For the text-containing cell, return its midpoint in [X, Y] coordinate format. 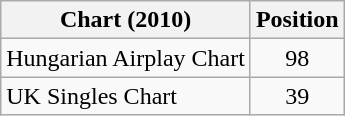
Hungarian Airplay Chart [126, 58]
98 [297, 58]
Chart (2010) [126, 20]
UK Singles Chart [126, 96]
Position [297, 20]
39 [297, 96]
